Return [X, Y] of the center of cell containing provided text 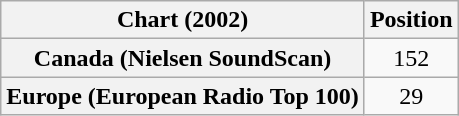
Chart (2002) [183, 20]
Europe (European Radio Top 100) [183, 96]
152 [411, 58]
29 [411, 96]
Canada (Nielsen SoundScan) [183, 58]
Position [411, 20]
